From the cell containing the given text, extract its center point as [X, Y] coordinate. 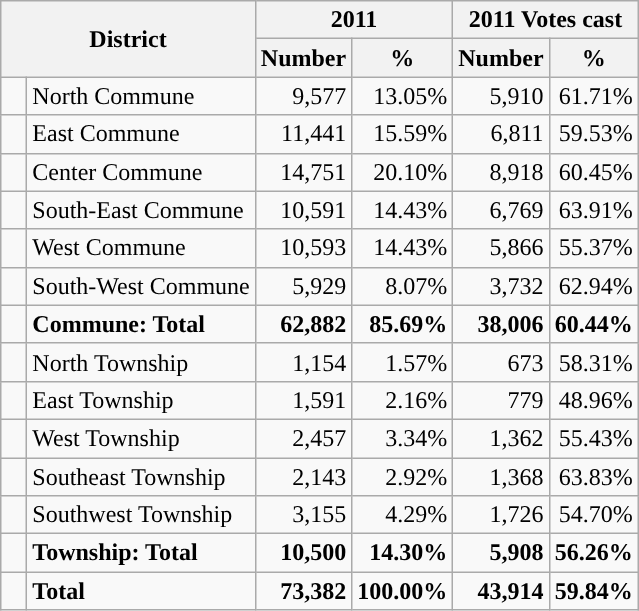
85.69% [402, 324]
58.31% [594, 362]
59.53% [594, 134]
10,500 [303, 553]
48.96% [594, 400]
56.26% [594, 553]
20.10% [402, 172]
61.71% [594, 96]
3,732 [501, 286]
5,908 [501, 553]
62,882 [303, 324]
13.05% [402, 96]
15.59% [402, 134]
54.70% [594, 515]
10,591 [303, 210]
North Commune [141, 96]
1,368 [501, 477]
6,769 [501, 210]
Total [141, 591]
3.34% [402, 438]
South-West Commune [141, 286]
West Township [141, 438]
673 [501, 362]
2011 Votes cast [546, 20]
3,155 [303, 515]
Center Commune [141, 172]
Township: Total [141, 553]
Southeast Township [141, 477]
2.16% [402, 400]
6,811 [501, 134]
1,154 [303, 362]
11,441 [303, 134]
2011 [354, 20]
59.84% [594, 591]
10,593 [303, 248]
4.29% [402, 515]
West Commune [141, 248]
East Township [141, 400]
8.07% [402, 286]
Commune: Total [141, 324]
73,382 [303, 591]
Southwest Township [141, 515]
14,751 [303, 172]
100.00% [402, 591]
62.94% [594, 286]
5,929 [303, 286]
2.92% [402, 477]
38,006 [501, 324]
South-East Commune [141, 210]
8,918 [501, 172]
2,143 [303, 477]
9,577 [303, 96]
District [128, 39]
60.44% [594, 324]
2,457 [303, 438]
63.91% [594, 210]
5,910 [501, 96]
63.83% [594, 477]
43,914 [501, 591]
1,726 [501, 515]
5,866 [501, 248]
55.37% [594, 248]
1.57% [402, 362]
North Township [141, 362]
East Commune [141, 134]
60.45% [594, 172]
1,362 [501, 438]
1,591 [303, 400]
779 [501, 400]
55.43% [594, 438]
14.30% [402, 553]
